Output the [X, Y] coordinate of the center of the cell containing the given text.  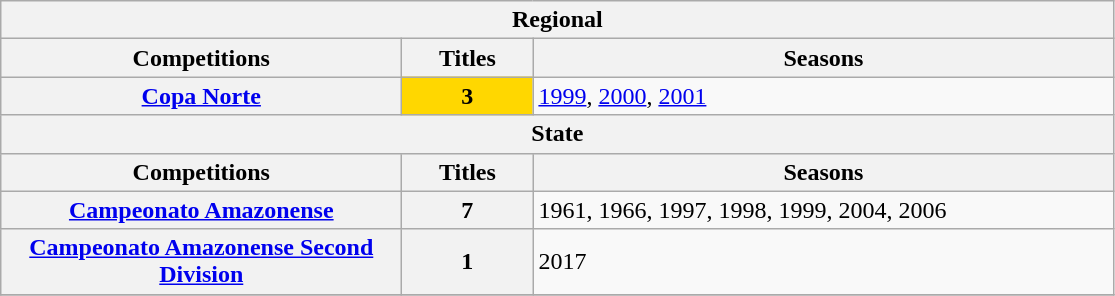
Copa Norte [202, 96]
Regional [558, 20]
1961, 1966, 1997, 1998, 1999, 2004, 2006 [824, 210]
State [558, 134]
1999, 2000, 2001 [824, 96]
Campeonato Amazonense [202, 210]
7 [468, 210]
1 [468, 262]
2017 [824, 262]
Campeonato Amazonense Second Division [202, 262]
3 [468, 96]
